Return (x, y) of the center of cell containing provided text 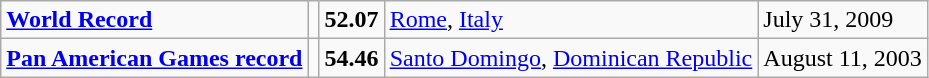
August 11, 2003 (843, 58)
July 31, 2009 (843, 20)
Rome, Italy (571, 20)
54.46 (352, 58)
World Record (154, 20)
Santo Domingo, Dominican Republic (571, 58)
Pan American Games record (154, 58)
52.07 (352, 20)
